Return [X, Y] of the center of cell containing provided text 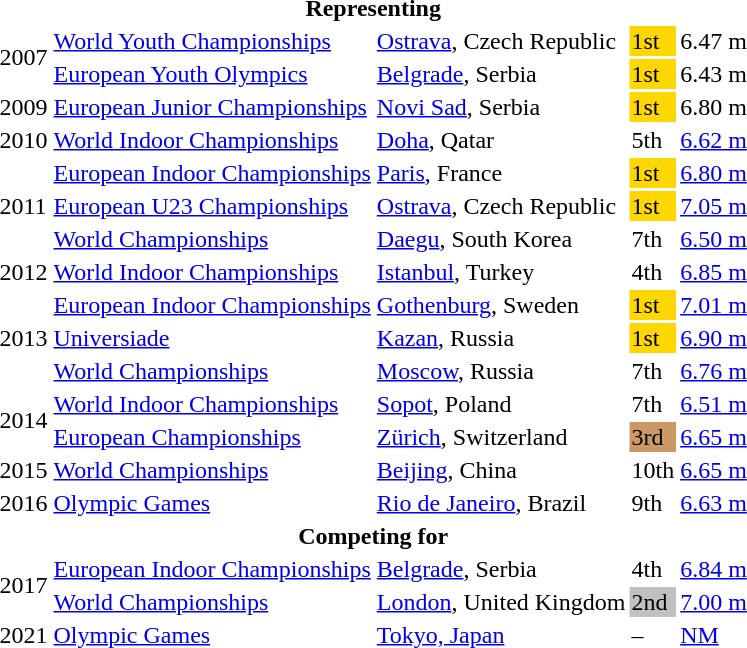
Istanbul, Turkey [501, 272]
World Youth Championships [212, 41]
European Youth Olympics [212, 74]
Novi Sad, Serbia [501, 107]
Daegu, South Korea [501, 239]
Sopot, Poland [501, 404]
European Championships [212, 437]
3rd [653, 437]
Zürich, Switzerland [501, 437]
Kazan, Russia [501, 338]
Universiade [212, 338]
Doha, Qatar [501, 140]
European U23 Championships [212, 206]
Paris, France [501, 173]
Beijing, China [501, 470]
5th [653, 140]
Gothenburg, Sweden [501, 305]
Moscow, Russia [501, 371]
10th [653, 470]
Rio de Janeiro, Brazil [501, 503]
9th [653, 503]
2nd [653, 602]
Olympic Games [212, 503]
European Junior Championships [212, 107]
London, United Kingdom [501, 602]
